Locate the cell with the specified text and output its [X, Y] center coordinate. 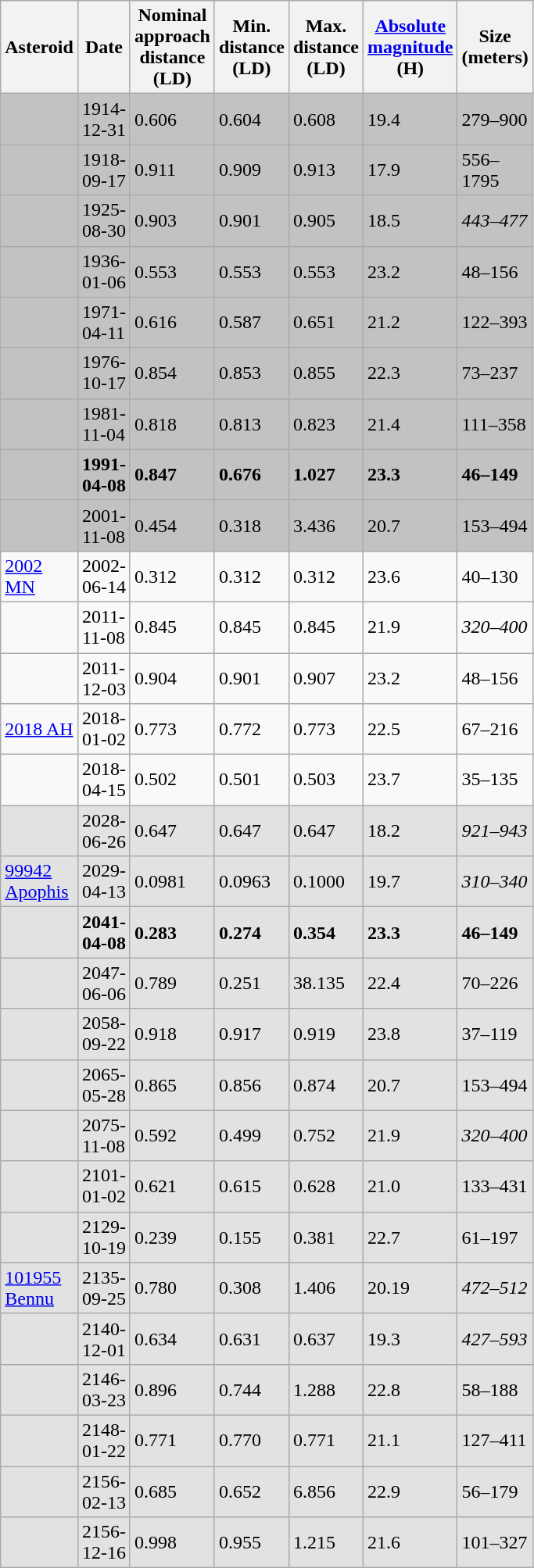
0.896 [172, 1389]
0.818 [172, 423]
Nominal approach distance (LD) [172, 47]
0.770 [252, 1441]
1.406 [325, 1288]
1925-08-30 [103, 220]
3.436 [325, 525]
0.155 [252, 1238]
0.616 [172, 322]
0.813 [252, 423]
2058-09-22 [103, 1034]
1976-10-17 [103, 373]
56–179 [495, 1491]
58–188 [495, 1389]
921–943 [495, 831]
21.6 [410, 1542]
19.7 [410, 881]
2002-06-14 [103, 577]
0.907 [325, 678]
2140-12-01 [103, 1339]
1.288 [325, 1389]
443–477 [495, 220]
0.744 [252, 1389]
127–411 [495, 1441]
22.4 [410, 983]
23.8 [410, 1034]
0.856 [252, 1084]
1991-04-08 [103, 475]
Max. distance (LD) [325, 47]
18.5 [410, 220]
101–327 [495, 1542]
20.19 [410, 1288]
2148-01-22 [103, 1441]
Min. distance (LD) [252, 47]
0.499 [252, 1136]
99942 Apophis [39, 881]
556–1795 [495, 170]
0.652 [252, 1491]
21.4 [410, 423]
17.9 [410, 170]
0.909 [252, 170]
70–226 [495, 983]
21.0 [410, 1186]
1981-11-04 [103, 423]
0.318 [252, 525]
0.874 [325, 1084]
0.631 [252, 1339]
73–237 [495, 373]
0.251 [252, 983]
1.215 [325, 1542]
0.454 [172, 525]
61–197 [495, 1238]
Absolute magnitude (H) [410, 47]
0.283 [172, 933]
101955 Bennu [39, 1288]
2146-03-23 [103, 1389]
0.628 [325, 1186]
23.7 [410, 780]
0.685 [172, 1491]
0.634 [172, 1339]
19.4 [410, 119]
0.592 [172, 1136]
0.501 [252, 780]
122–393 [495, 322]
0.904 [172, 678]
21.2 [410, 322]
2018-01-02 [103, 730]
0.0981 [172, 881]
0.651 [325, 322]
0.615 [252, 1186]
0.905 [325, 220]
0.854 [172, 373]
2065-05-28 [103, 1084]
0.955 [252, 1542]
0.780 [172, 1288]
0.676 [252, 475]
2018 AH [39, 730]
0.502 [172, 780]
22.9 [410, 1491]
67–216 [495, 730]
0.587 [252, 322]
0.274 [252, 933]
2135-09-25 [103, 1288]
1971-04-11 [103, 322]
2101-01-02 [103, 1186]
0.911 [172, 170]
279–900 [495, 119]
0.998 [172, 1542]
22.8 [410, 1389]
1936-01-06 [103, 272]
111–358 [495, 423]
2156-02-13 [103, 1491]
2029-04-13 [103, 881]
2156-12-16 [103, 1542]
310–340 [495, 881]
22.5 [410, 730]
19.3 [410, 1339]
22.7 [410, 1238]
0.865 [172, 1084]
2011-12-03 [103, 678]
0.853 [252, 373]
2041-04-08 [103, 933]
0.752 [325, 1136]
0.847 [172, 475]
0.903 [172, 220]
0.913 [325, 170]
2047-06-06 [103, 983]
0.1000 [325, 881]
35–135 [495, 780]
23.6 [410, 577]
Size (meters) [495, 47]
133–431 [495, 1186]
0.354 [325, 933]
0.789 [172, 983]
1918-09-17 [103, 170]
2129-10-19 [103, 1238]
0.772 [252, 730]
37–119 [495, 1034]
0.381 [325, 1238]
21.1 [410, 1441]
2018-04-15 [103, 780]
18.2 [410, 831]
2075-11-08 [103, 1136]
Date [103, 47]
0.919 [325, 1034]
0.823 [325, 423]
0.606 [172, 119]
0.855 [325, 373]
0.637 [325, 1339]
427–593 [495, 1339]
0.621 [172, 1186]
1.027 [325, 475]
0.604 [252, 119]
40–130 [495, 577]
0.308 [252, 1288]
22.3 [410, 373]
0.503 [325, 780]
2002 MN [39, 577]
1914-12-31 [103, 119]
0.918 [172, 1034]
2011-11-08 [103, 627]
472–512 [495, 1288]
0.239 [172, 1238]
38.135 [325, 983]
0.0963 [252, 881]
2028-06-26 [103, 831]
6.856 [325, 1491]
Asteroid [39, 47]
2001-11-08 [103, 525]
0.917 [252, 1034]
0.608 [325, 119]
